Return (X, Y) of the center of cell containing provided text 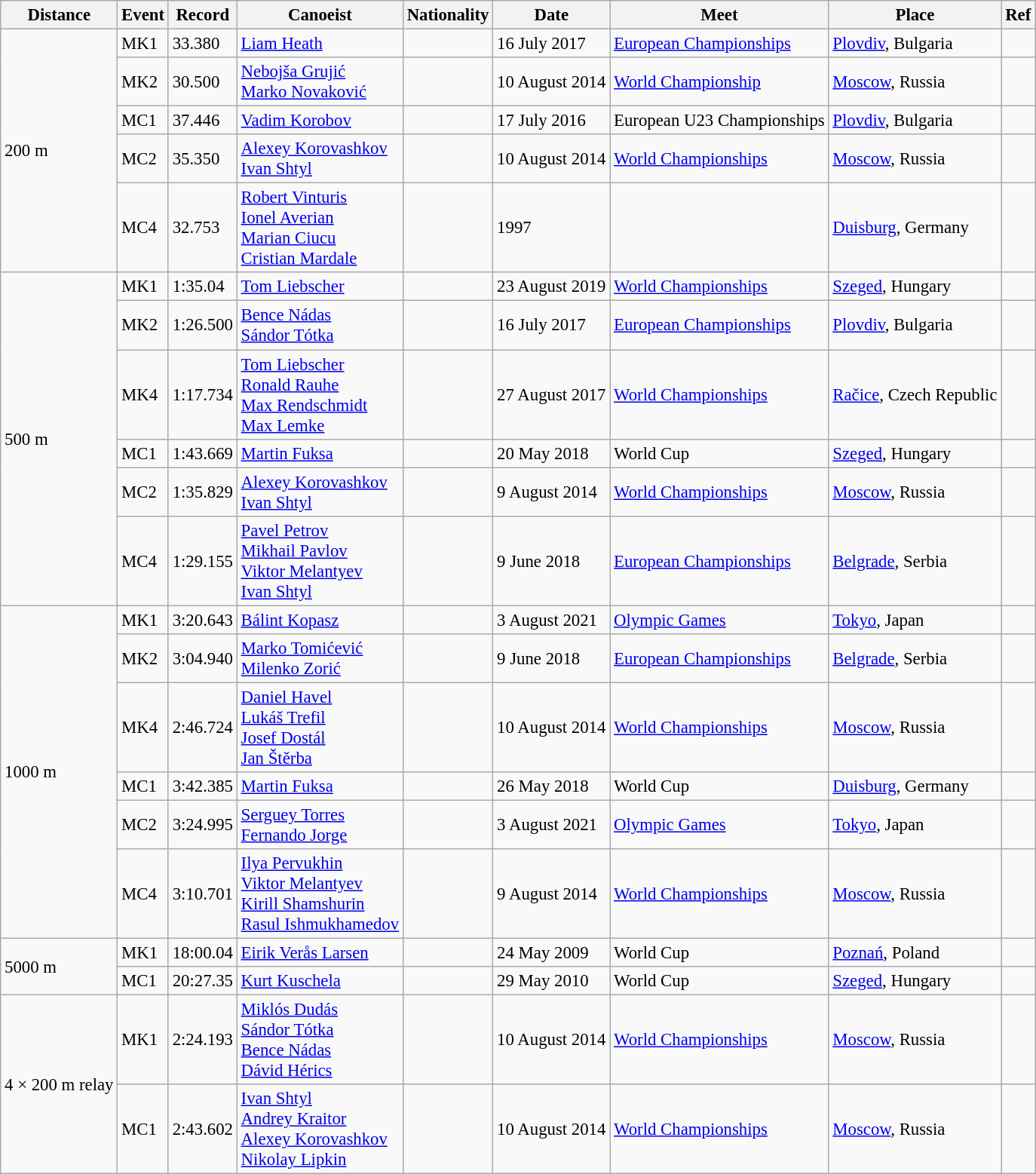
3:04.940 (202, 659)
Meet (719, 15)
3:24.995 (202, 825)
Kurt Kuschela (320, 981)
World Championship (719, 81)
1:26.500 (202, 326)
4 × 200 m relay (59, 1084)
1:17.734 (202, 395)
Pavel PetrovMikhail PavlovViktor MelantyevIvan Shtyl (320, 561)
1000 m (59, 772)
20:27.35 (202, 981)
Tom LiebscherRonald RauheMax RendschmidtMax Lemke (320, 395)
Eirik Verås Larsen (320, 953)
27 August 2017 (552, 395)
5000 m (59, 967)
2:24.193 (202, 1041)
Miklós DudásSándor TótkaBence NádasDávid Hérics (320, 1041)
Bálint Kopasz (320, 620)
23 August 2019 (552, 287)
Marko TomićevićMilenko Zorić (320, 659)
2:43.602 (202, 1130)
Ref (1018, 15)
35.350 (202, 158)
1997 (552, 228)
37.446 (202, 121)
Tom Liebscher (320, 287)
Serguey TorresFernando Jorge (320, 825)
1:29.155 (202, 561)
Bence NádasSándor Tótka (320, 326)
24 May 2009 (552, 953)
500 m (59, 440)
1:35.829 (202, 492)
Račice, Czech Republic (915, 395)
Nebojša GrujićMarko Novaković (320, 81)
Place (915, 15)
29 May 2010 (552, 981)
Record (202, 15)
1:43.669 (202, 453)
20 May 2018 (552, 453)
2:46.724 (202, 727)
Distance (59, 15)
Date (552, 15)
Canoeist (320, 15)
Event (143, 15)
33.380 (202, 44)
European U23 Championships (719, 121)
17 July 2016 (552, 121)
32.753 (202, 228)
Ivan ShtylAndrey KraitorAlexey KorovashkovNikolay Lipkin (320, 1130)
Daniel HavelLukáš TrefilJosef DostálJan Štěrba (320, 727)
200 m (59, 151)
Ilya PervukhinViktor MelantyevKirill ShamshurinRasul Ishmukhamedov (320, 894)
26 May 2018 (552, 786)
30.500 (202, 81)
Liam Heath (320, 44)
3:42.385 (202, 786)
Poznań, Poland (915, 953)
Nationality (448, 15)
3:10.701 (202, 894)
Robert VinturisIonel AverianMarian CiucuCristian Mardale (320, 228)
3:20.643 (202, 620)
1:35.04 (202, 287)
18:00.04 (202, 953)
Vadim Korobov (320, 121)
